Scan for the cell matching the given text and deliver its [x, y] coordinate at center. 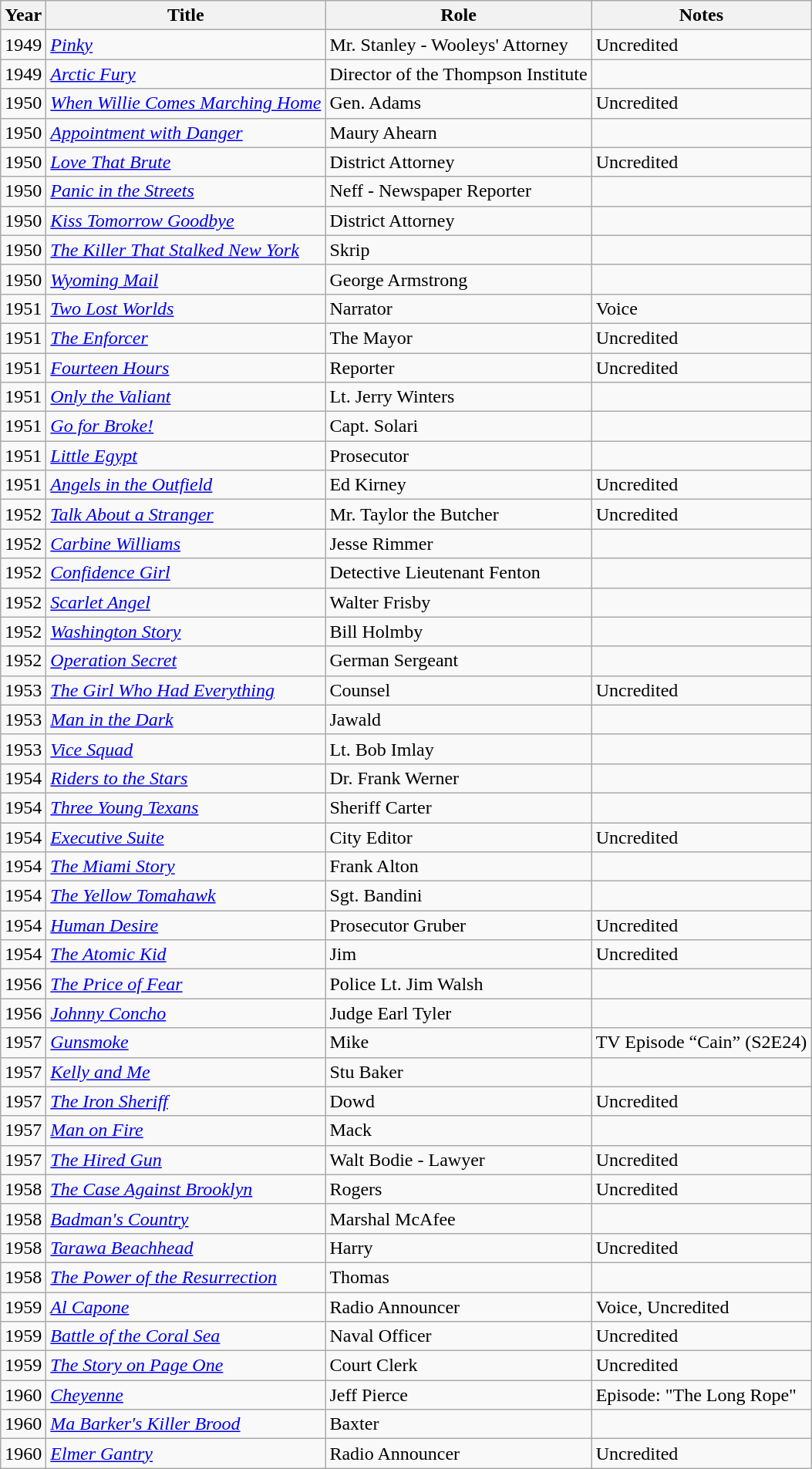
Go for Broke! [186, 426]
Detective Lieutenant Fenton [458, 573]
Stu Baker [458, 1072]
Love That Brute [186, 162]
Confidence Girl [186, 573]
Jim [458, 955]
George Armstrong [458, 279]
Maury Ahearn [458, 133]
German Sergeant [458, 661]
Carbine Williams [186, 544]
Walter Frisby [458, 602]
Operation Secret [186, 661]
Vice Squad [186, 749]
Man on Fire [186, 1130]
Prosecutor [458, 456]
Riders to the Stars [186, 778]
Court Clerk [458, 1366]
Rogers [458, 1189]
Jesse Rimmer [458, 544]
Frank Alton [458, 867]
Mack [458, 1130]
The Killer That Stalked New York [186, 250]
TV Episode “Cain” (S2E24) [702, 1043]
Only the Valiant [186, 397]
Mr. Taylor the Butcher [458, 514]
Marshal McAfee [458, 1218]
The Hired Gun [186, 1160]
Capt. Solari [458, 426]
Sheriff Carter [458, 807]
Jawald [458, 719]
Voice [702, 308]
Walt Bodie - Lawyer [458, 1160]
Wyoming Mail [186, 279]
The Miami Story [186, 867]
Episode: "The Long Rope" [702, 1395]
Gunsmoke [186, 1043]
Kiss Tomorrow Goodbye [186, 221]
The Enforcer [186, 338]
When Willie Comes Marching Home [186, 103]
Little Egypt [186, 456]
Executive Suite [186, 837]
Bill Holmby [458, 632]
Lt. Bob Imlay [458, 749]
Counsel [458, 690]
Dowd [458, 1101]
Appointment with Danger [186, 133]
Skrip [458, 250]
Panic in the Streets [186, 191]
Man in the Dark [186, 719]
Talk About a Stranger [186, 514]
Johnny Concho [186, 1013]
Narrator [458, 308]
The Case Against Brooklyn [186, 1189]
The Girl Who Had Everything [186, 690]
Fourteen Hours [186, 368]
Voice, Uncredited [702, 1307]
Human Desire [186, 925]
Elmer Gantry [186, 1454]
Scarlet Angel [186, 602]
The Mayor [458, 338]
Washington Story [186, 632]
The Story on Page One [186, 1366]
Dr. Frank Werner [458, 778]
Angels in the Outfield [186, 485]
The Power of the Resurrection [186, 1277]
Naval Officer [458, 1336]
Two Lost Worlds [186, 308]
Judge Earl Tyler [458, 1013]
Mike [458, 1043]
Ed Kirney [458, 485]
Gen. Adams [458, 103]
Year [23, 15]
Director of the Thompson Institute [458, 74]
Cheyenne [186, 1395]
Jeff Pierce [458, 1395]
Kelly and Me [186, 1072]
Role [458, 15]
Mr. Stanley - Wooleys' Attorney [458, 45]
Badman's Country [186, 1218]
Thomas [458, 1277]
Neff - Newspaper Reporter [458, 191]
Reporter [458, 368]
The Yellow Tomahawk [186, 896]
The Price of Fear [186, 984]
The Iron Sheriff [186, 1101]
Three Young Texans [186, 807]
Notes [702, 15]
Title [186, 15]
Prosecutor Gruber [458, 925]
The Atomic Kid [186, 955]
Baxter [458, 1424]
Tarawa Beachhead [186, 1248]
Arctic Fury [186, 74]
Harry [458, 1248]
Lt. Jerry Winters [458, 397]
City Editor [458, 837]
Al Capone [186, 1307]
Pinky [186, 45]
Sgt. Bandini [458, 896]
Ma Barker's Killer Brood [186, 1424]
Battle of the Coral Sea [186, 1336]
Police Lt. Jim Walsh [458, 984]
